For the text-containing cell, return its midpoint in (x, y) coordinate format. 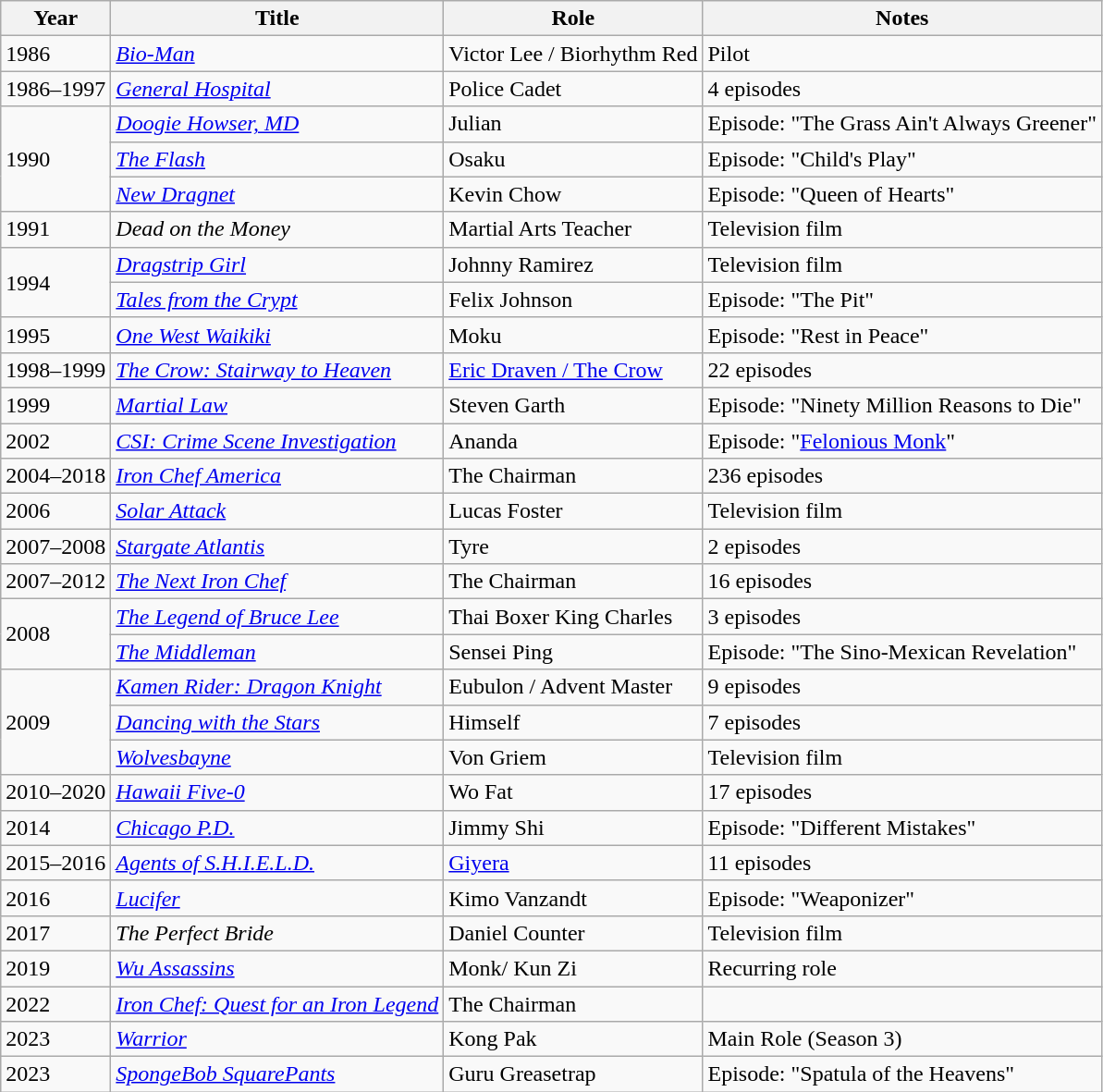
Wo Fat (573, 792)
SpongeBob SquarePants (277, 1074)
The Middleman (277, 652)
Dancing with the Stars (277, 722)
Tyre (573, 546)
Steven Garth (573, 405)
2009 (55, 722)
236 episodes (902, 476)
16 episodes (902, 582)
Moku (573, 335)
The Flash (277, 159)
Pilot (902, 54)
1994 (55, 282)
One West Waikiki (277, 335)
The Perfect Bride (277, 933)
Role (573, 18)
9 episodes (902, 687)
Lucas Foster (573, 511)
Kimo Vanzandt (573, 898)
Warrior (277, 1039)
Felix Johnson (573, 300)
Solar Attack (277, 511)
Monk/ Kun Zi (573, 968)
Episode: "Spatula of the Heavens" (902, 1074)
Stargate Atlantis (277, 546)
Episode: "Weaponizer" (902, 898)
Kong Pak (573, 1039)
22 episodes (902, 370)
Main Role (Season 3) (902, 1039)
The Crow: Stairway to Heaven (277, 370)
Kamen Rider: Dragon Knight (277, 687)
Episode: "Child's Play" (902, 159)
1990 (55, 159)
Title (277, 18)
Eubulon / Advent Master (573, 687)
Giyera (573, 863)
General Hospital (277, 89)
2002 (55, 441)
1999 (55, 405)
Martial Arts Teacher (573, 229)
2008 (55, 634)
2007–2012 (55, 582)
Victor Lee / Biorhythm Red (573, 54)
Guru Greasetrap (573, 1074)
Agents of S.H.I.E.L.D. (277, 863)
Martial Law (277, 405)
Episode: "Rest in Peace" (902, 335)
2007–2008 (55, 546)
Episode: "The Pit" (902, 300)
Wu Assassins (277, 968)
Episode: "Queen of Hearts" (902, 194)
Tales from the Crypt (277, 300)
17 episodes (902, 792)
Daniel Counter (573, 933)
2 episodes (902, 546)
7 episodes (902, 722)
Dragstrip Girl (277, 264)
Julian (573, 124)
Iron Chef: Quest for an Iron Legend (277, 1003)
Dead on the Money (277, 229)
2014 (55, 828)
The Legend of Bruce Lee (277, 617)
Jimmy Shi (573, 828)
Police Cadet (573, 89)
Osaku (573, 159)
Notes (902, 18)
Iron Chef America (277, 476)
Thai Boxer King Charles (573, 617)
Episode: "Different Mistakes" (902, 828)
1991 (55, 229)
Chicago P.D. (277, 828)
Year (55, 18)
Kevin Chow (573, 194)
Episode: "Felonious Monk" (902, 441)
The Next Iron Chef (277, 582)
4 episodes (902, 89)
1998–1999 (55, 370)
New Dragnet (277, 194)
Bio-Man (277, 54)
Eric Draven / The Crow (573, 370)
Johnny Ramirez (573, 264)
Sensei Ping (573, 652)
2022 (55, 1003)
Recurring role (902, 968)
Lucifer (277, 898)
1995 (55, 335)
Episode: "The Sino-Mexican Revelation" (902, 652)
2016 (55, 898)
Hawaii Five-0 (277, 792)
2010–2020 (55, 792)
11 episodes (902, 863)
Ananda (573, 441)
2004–2018 (55, 476)
1986 (55, 54)
Doogie Howser, MD (277, 124)
3 episodes (902, 617)
Episode: "Ninety Million Reasons to Die" (902, 405)
Episode: "The Grass Ain't Always Greener" (902, 124)
Himself (573, 722)
2006 (55, 511)
1986–1997 (55, 89)
2019 (55, 968)
Von Griem (573, 757)
CSI: Crime Scene Investigation (277, 441)
2015–2016 (55, 863)
2017 (55, 933)
Wolvesbayne (277, 757)
